Return the [X, Y] coordinate for the center point of the cell that contains the specified text.  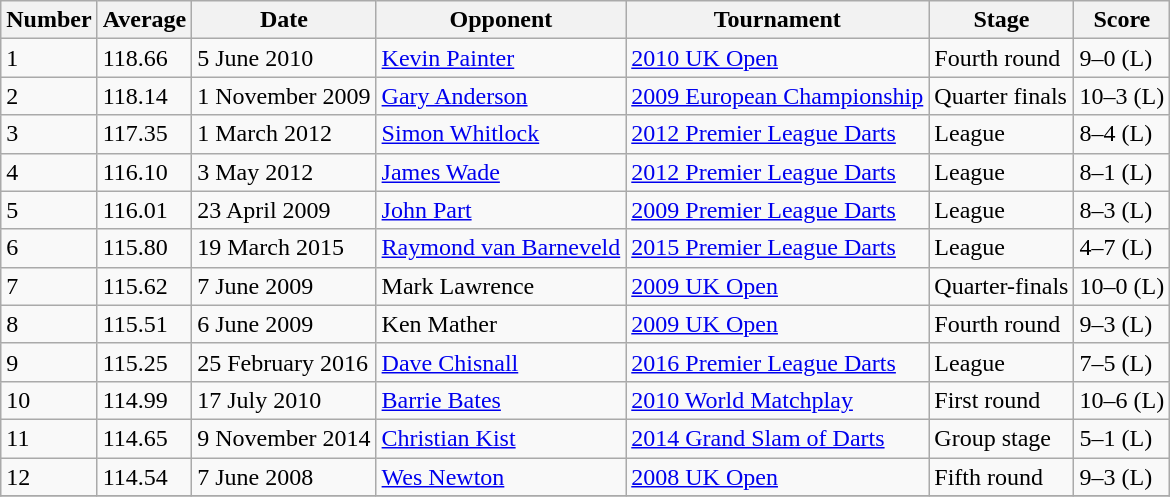
Barrie Bates [501, 400]
2008 UK Open [778, 477]
2009 Premier League Darts [778, 210]
1 November 2009 [284, 96]
Date [284, 20]
John Part [501, 210]
Fifth round [1002, 477]
25 February 2016 [284, 362]
10–0 (L) [1122, 286]
2014 Grand Slam of Darts [778, 438]
6 [49, 248]
2016 Premier League Darts [778, 362]
James Wade [501, 172]
Quarter finals [1002, 96]
2010 World Matchplay [778, 400]
23 April 2009 [284, 210]
118.66 [144, 58]
Stage [1002, 20]
115.25 [144, 362]
114.99 [144, 400]
2009 European Championship [778, 96]
114.54 [144, 477]
115.80 [144, 248]
4 [49, 172]
116.10 [144, 172]
Opponent [501, 20]
Raymond van Barneveld [501, 248]
2010 UK Open [778, 58]
115.51 [144, 324]
5 [49, 210]
9–0 (L) [1122, 58]
118.14 [144, 96]
Group stage [1002, 438]
1 [49, 58]
2 [49, 96]
8 [49, 324]
8–3 (L) [1122, 210]
Number [49, 20]
10–6 (L) [1122, 400]
114.65 [144, 438]
Wes Newton [501, 477]
9 [49, 362]
11 [49, 438]
3 May 2012 [284, 172]
5–1 (L) [1122, 438]
Kevin Painter [501, 58]
5 June 2010 [284, 58]
116.01 [144, 210]
8–1 (L) [1122, 172]
7 June 2008 [284, 477]
117.35 [144, 134]
Tournament [778, 20]
8–4 (L) [1122, 134]
Gary Anderson [501, 96]
Dave Chisnall [501, 362]
Ken Mather [501, 324]
Simon Whitlock [501, 134]
7–5 (L) [1122, 362]
17 July 2010 [284, 400]
10 [49, 400]
4–7 (L) [1122, 248]
Christian Kist [501, 438]
First round [1002, 400]
Average [144, 20]
19 March 2015 [284, 248]
Quarter-finals [1002, 286]
2015 Premier League Darts [778, 248]
6 June 2009 [284, 324]
9 November 2014 [284, 438]
115.62 [144, 286]
3 [49, 134]
7 [49, 286]
7 June 2009 [284, 286]
12 [49, 477]
Score [1122, 20]
10–3 (L) [1122, 96]
Mark Lawrence [501, 286]
1 March 2012 [284, 134]
